Search for the cell housing the specified text and yield its (x, y) center coordinate. 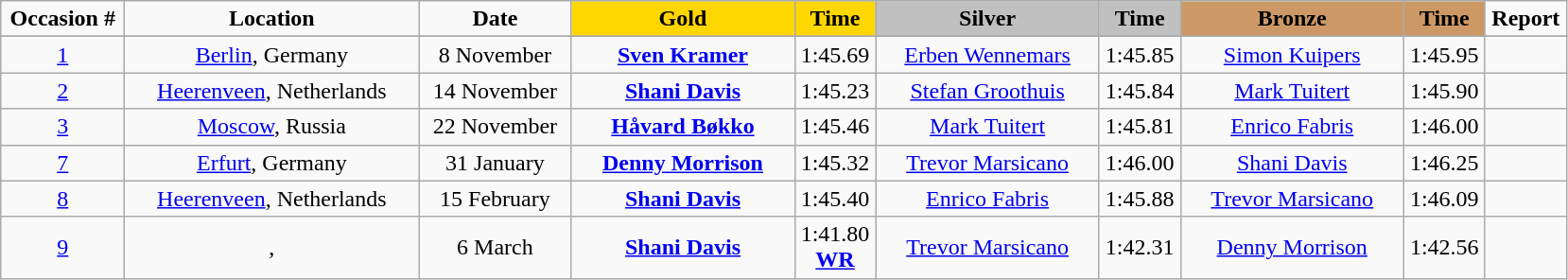
1:41.80 WR (835, 248)
Moscow, Russia (272, 127)
1:46.09 (1444, 199)
Gold (683, 19)
1:45.32 (835, 163)
1:42.31 (1140, 248)
1:42.56 (1444, 248)
Location (272, 19)
Håvard Bøkko (683, 127)
1:45.46 (835, 127)
, (272, 248)
8 November (496, 55)
Stefan Groothuis (987, 91)
Report (1525, 19)
22 November (496, 127)
1:45.85 (1140, 55)
6 March (496, 248)
1 (62, 55)
7 (62, 163)
Silver (987, 19)
1:45.69 (835, 55)
Date (496, 19)
3 (62, 127)
15 February (496, 199)
1:45.95 (1444, 55)
2 (62, 91)
1:45.40 (835, 199)
1:45.84 (1140, 91)
Sven Kramer (683, 55)
Erfurt, Germany (272, 163)
Simon Kuipers (1292, 55)
Bronze (1292, 19)
Erben Wennemars (987, 55)
31 January (496, 163)
14 November (496, 91)
Berlin, Germany (272, 55)
1:45.88 (1140, 199)
1:45.81 (1140, 127)
9 (62, 248)
Occasion # (62, 19)
8 (62, 199)
1:45.23 (835, 91)
1:46.25 (1444, 163)
1:45.90 (1444, 91)
